Pinpoint the cell where the given text exists, returning its (x, y) midpoint coordinate. 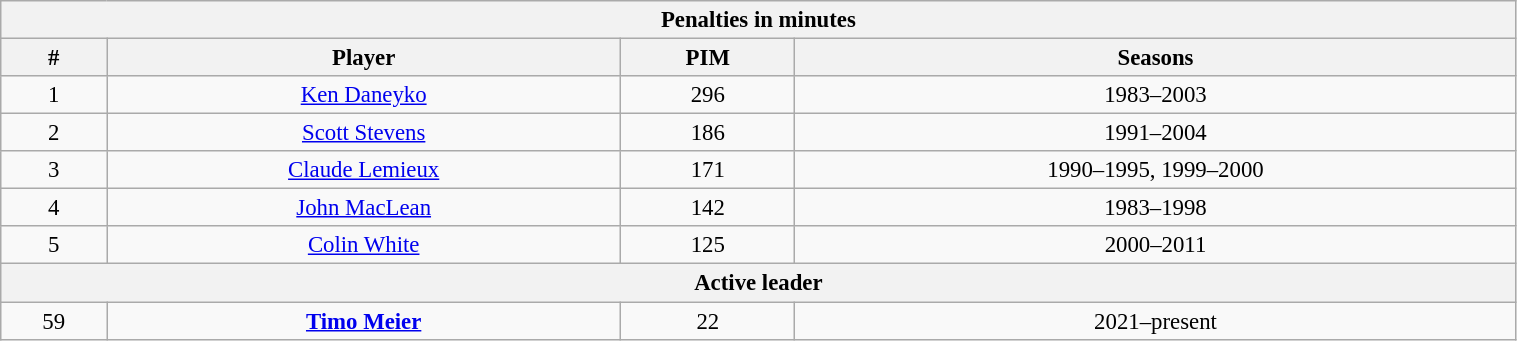
5 (54, 245)
1990–1995, 1999–2000 (1156, 170)
186 (708, 133)
59 (54, 321)
2000–2011 (1156, 245)
Colin White (364, 245)
171 (708, 170)
Timo Meier (364, 321)
Penalties in minutes (758, 20)
1983–2003 (1156, 95)
2 (54, 133)
# (54, 58)
2021–present (1156, 321)
22 (708, 321)
Ken Daneyko (364, 95)
1 (54, 95)
PIM (708, 58)
296 (708, 95)
1991–2004 (1156, 133)
1983–1998 (1156, 208)
Claude Lemieux (364, 170)
Scott Stevens (364, 133)
4 (54, 208)
Active leader (758, 283)
125 (708, 245)
3 (54, 170)
Seasons (1156, 58)
John MacLean (364, 208)
Player (364, 58)
142 (708, 208)
